Locate the cell with the specified text and output its [x, y] center coordinate. 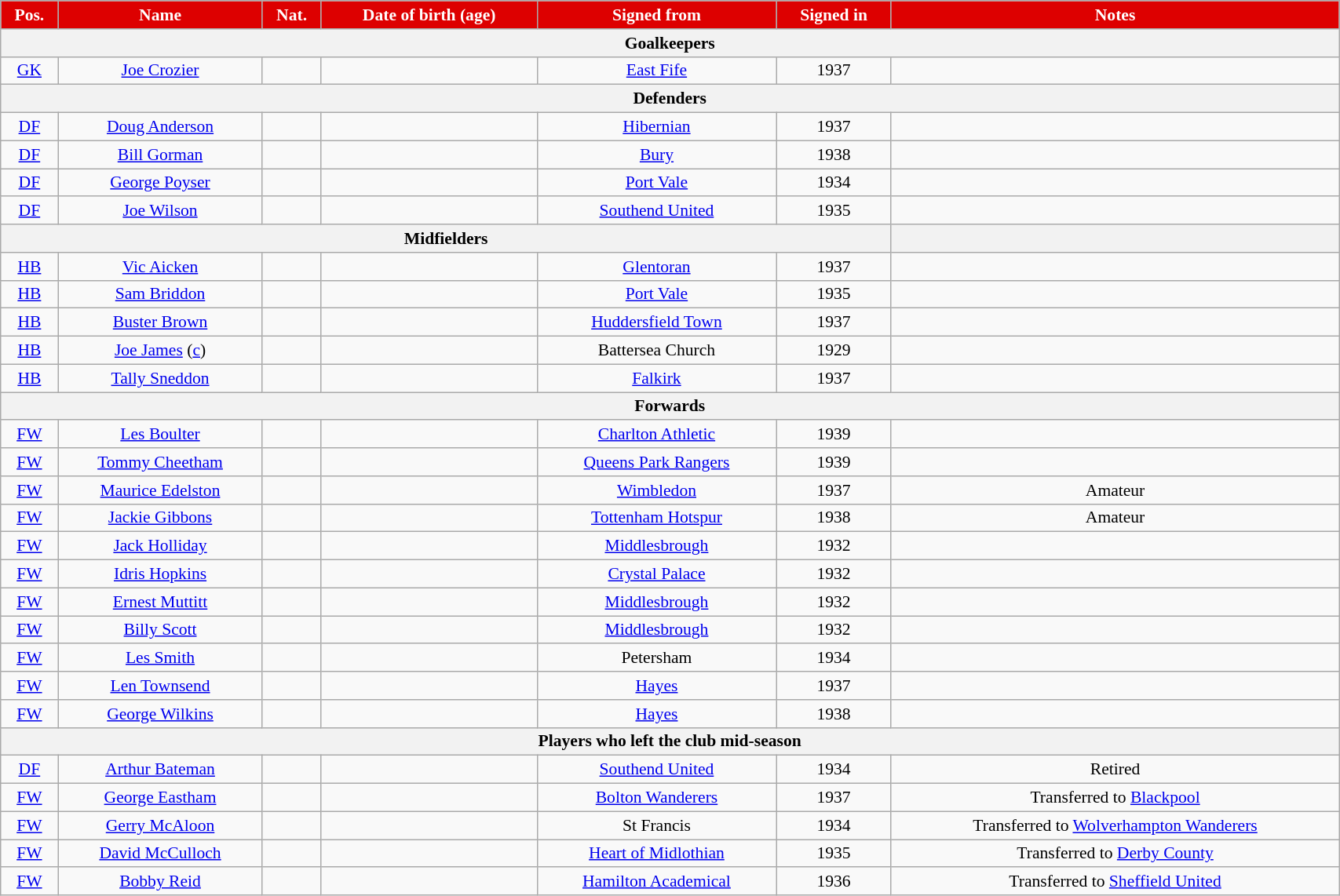
Maurice Edelston [160, 490]
Tally Sneddon [160, 378]
Sam Briddon [160, 294]
Ernest Muttitt [160, 602]
Signed in [834, 15]
Buster Brown [160, 322]
Tottenham Hotspur [656, 518]
East Fife [656, 71]
Midfielders [446, 239]
1929 [834, 351]
Hamilton Academical [656, 882]
Signed from [656, 15]
Transferred to Blackpool [1115, 798]
Transferred to Derby County [1115, 854]
Queens Park Rangers [656, 462]
Players who left the club mid-season [670, 741]
Falkirk [656, 378]
Nat. [292, 15]
Petersham [656, 658]
Retired [1115, 770]
Forwards [670, 406]
Jack Holliday [160, 546]
Bobby Reid [160, 882]
Bolton Wanderers [656, 798]
Joe James (c) [160, 351]
George Poyser [160, 183]
Vic Aicken [160, 267]
Heart of Midlothian [656, 854]
Bill Gorman [160, 155]
David McCulloch [160, 854]
Gerry McAloon [160, 825]
Tommy Cheetham [160, 462]
Battersea Church [656, 351]
Hibernian [656, 127]
Huddersfield Town [656, 322]
George Eastham [160, 798]
Les Smith [160, 658]
George Wilkins [160, 714]
Crystal Palace [656, 574]
Name [160, 15]
Date of birth (age) [429, 15]
Transferred to Sheffield United [1115, 882]
Doug Anderson [160, 127]
GK [30, 71]
Goalkeepers [670, 43]
1936 [834, 882]
Pos. [30, 15]
St Francis [656, 825]
Defenders [670, 99]
Arthur Bateman [160, 770]
Notes [1115, 15]
Les Boulter [160, 435]
Transferred to Wolverhampton Wanderers [1115, 825]
Glentoran [656, 267]
Billy Scott [160, 630]
Bury [656, 155]
Charlton Athletic [656, 435]
Jackie Gibbons [160, 518]
Joe Crozier [160, 71]
Len Townsend [160, 686]
Joe Wilson [160, 211]
Idris Hopkins [160, 574]
Wimbledon [656, 490]
